Provide the (x, y) coordinate of the cell's center where the given text is located.  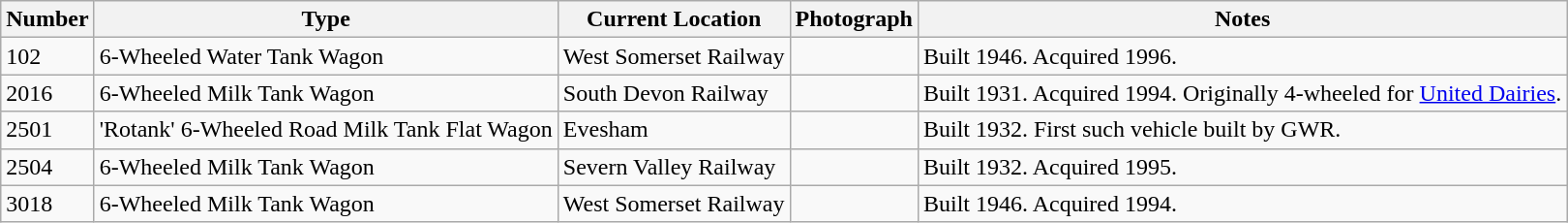
Photograph (854, 19)
102 (47, 56)
Current Location (674, 19)
Number (47, 19)
'Rotank' 6-Wheeled Road Milk Tank Flat Wagon (325, 130)
2504 (47, 167)
2016 (47, 93)
Built 1946. Acquired 1996. (1242, 56)
Type (325, 19)
Built 1932. First such vehicle built by GWR. (1242, 130)
Built 1932. Acquired 1995. (1242, 167)
6-Wheeled Water Tank Wagon (325, 56)
3018 (47, 204)
Severn Valley Railway (674, 167)
South Devon Railway (674, 93)
2501 (47, 130)
Evesham (674, 130)
Built 1931. Acquired 1994. Originally 4-wheeled for United Dairies. (1242, 93)
Built 1946. Acquired 1994. (1242, 204)
Notes (1242, 19)
